Extract the [x, y] coordinate from the center of the cell holding the provided text.  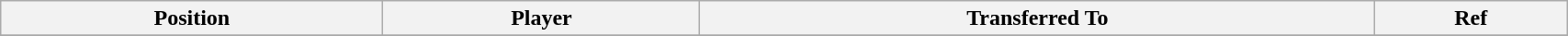
Position [192, 18]
Transferred To [1038, 18]
Ref [1472, 18]
Player [542, 18]
